Return the (X, Y) coordinate for the center point of the cell that contains the specified text.  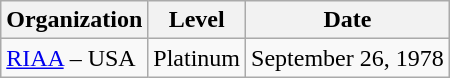
Date (348, 20)
Platinum (197, 58)
September 26, 1978 (348, 58)
Level (197, 20)
RIAA – USA (74, 58)
Organization (74, 20)
